Extract the (x, y) coordinate from the center of the cell holding the provided text.  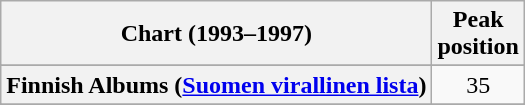
35 (478, 85)
Chart (1993–1997) (216, 34)
Finnish Albums (Suomen virallinen lista) (216, 85)
Peakposition (478, 34)
